Scan for the cell matching the given text and deliver its [X, Y] coordinate at center. 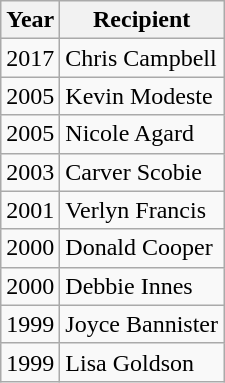
Donald Cooper [142, 248]
Verlyn Francis [142, 210]
Year [30, 20]
Kevin Modeste [142, 96]
Debbie Innes [142, 286]
Joyce Bannister [142, 324]
Nicole Agard [142, 134]
Lisa Goldson [142, 362]
2001 [30, 210]
Chris Campbell [142, 58]
Recipient [142, 20]
2017 [30, 58]
Carver Scobie [142, 172]
2003 [30, 172]
